Locate the cell with the specified text and output its [X, Y] center coordinate. 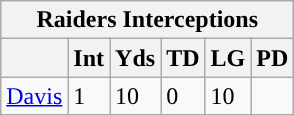
0 [183, 96]
Yds [136, 58]
TD [183, 58]
LG [228, 58]
PD [272, 58]
1 [89, 96]
Davis [34, 96]
Int [89, 58]
Raiders Interceptions [148, 20]
